Find where the given text appears and provide that cell's center as (x, y) coordinate. 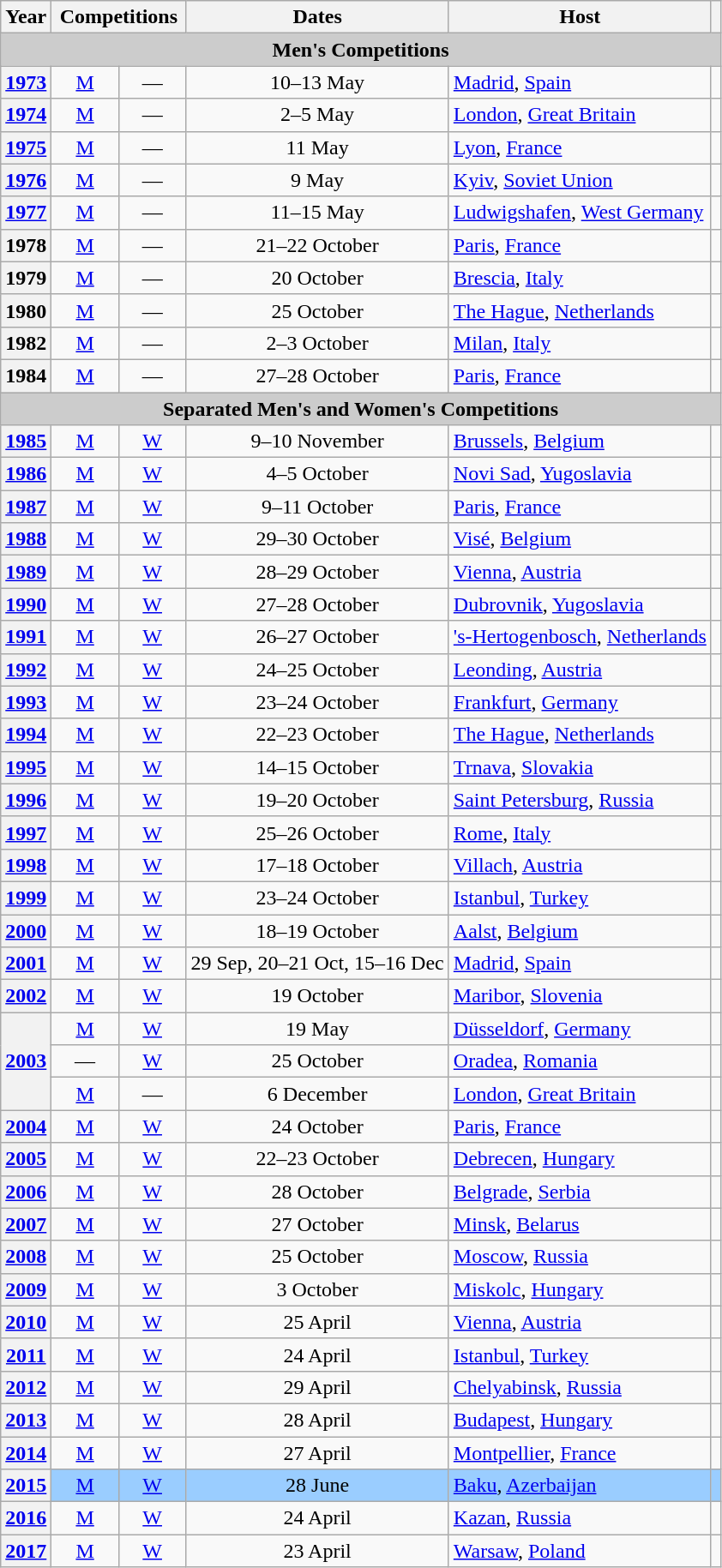
29–30 October (317, 539)
2004 (26, 1126)
2003 (26, 1061)
2013 (26, 1420)
25 April (317, 1322)
Aalst, Belgium (580, 930)
2015 (26, 1486)
1984 (26, 375)
Maribor, Slovenia (580, 996)
2008 (26, 1257)
Milan, Italy (580, 343)
1988 (26, 539)
3 October (317, 1289)
2010 (26, 1322)
Minsk, Belarus (580, 1224)
Brussels, Belgium (580, 442)
28 April (317, 1420)
Miskolc, Hungary (580, 1289)
Belgrade, Serbia (580, 1192)
Dates (317, 17)
28 June (317, 1486)
1977 (26, 213)
1975 (26, 147)
21–22 October (317, 245)
9 May (317, 180)
1990 (26, 604)
Debrecen, Hungary (580, 1159)
2009 (26, 1289)
Budapest, Hungary (580, 1420)
11 May (317, 147)
Dubrovnik, Yugoslavia (580, 604)
Men's Competitions (361, 50)
Warsaw, Poland (580, 1551)
17–18 October (317, 865)
18–19 October (317, 930)
1993 (26, 702)
1973 (26, 82)
1999 (26, 898)
2016 (26, 1518)
10–13 May (317, 82)
2–5 May (317, 115)
1978 (26, 245)
2005 (26, 1159)
26–27 October (317, 637)
Villach, Austria (580, 865)
Kazan, Russia (580, 1518)
2012 (26, 1387)
's-Hertogenbosch, Netherlands (580, 637)
Separated Men's and Women's Competitions (361, 409)
2006 (26, 1192)
27 October (317, 1224)
2007 (26, 1224)
1991 (26, 637)
Ludwigshafen, West Germany (580, 213)
1998 (26, 865)
Kyiv, Soviet Union (580, 180)
Rome, Italy (580, 832)
Brescia, Italy (580, 278)
2001 (26, 964)
2011 (26, 1355)
Chelyabinsk, Russia (580, 1387)
1985 (26, 442)
9–11 October (317, 507)
1979 (26, 278)
Moscow, Russia (580, 1257)
2002 (26, 996)
27 April (317, 1453)
1994 (26, 735)
Lyon, France (580, 147)
Baku, Azerbaijan (580, 1486)
Oradea, Romania (580, 1061)
1992 (26, 670)
2014 (26, 1453)
28 October (317, 1192)
1976 (26, 180)
24–25 October (317, 670)
1995 (26, 767)
1987 (26, 507)
29 April (317, 1387)
19 October (317, 996)
Leonding, Austria (580, 670)
2–3 October (317, 343)
1980 (26, 310)
23 April (317, 1551)
Trnava, Slovakia (580, 767)
Düsseldorf, Germany (580, 1029)
1997 (26, 832)
Frankfurt, Germany (580, 702)
28–29 October (317, 572)
19–20 October (317, 800)
Visé, Belgium (580, 539)
6 December (317, 1094)
Saint Petersburg, Russia (580, 800)
1974 (26, 115)
20 October (317, 278)
24 October (317, 1126)
25–26 October (317, 832)
Host (580, 17)
1986 (26, 474)
9–10 November (317, 442)
1996 (26, 800)
1989 (26, 572)
29 Sep, 20–21 Oct, 15–16 Dec (317, 964)
Competitions (118, 17)
Year (26, 17)
Novi Sad, Yugoslavia (580, 474)
11–15 May (317, 213)
4–5 October (317, 474)
19 May (317, 1029)
1982 (26, 343)
14–15 October (317, 767)
Montpellier, France (580, 1453)
2000 (26, 930)
2017 (26, 1551)
